Provide the (X, Y) coordinate of the cell's center where the given text is located.  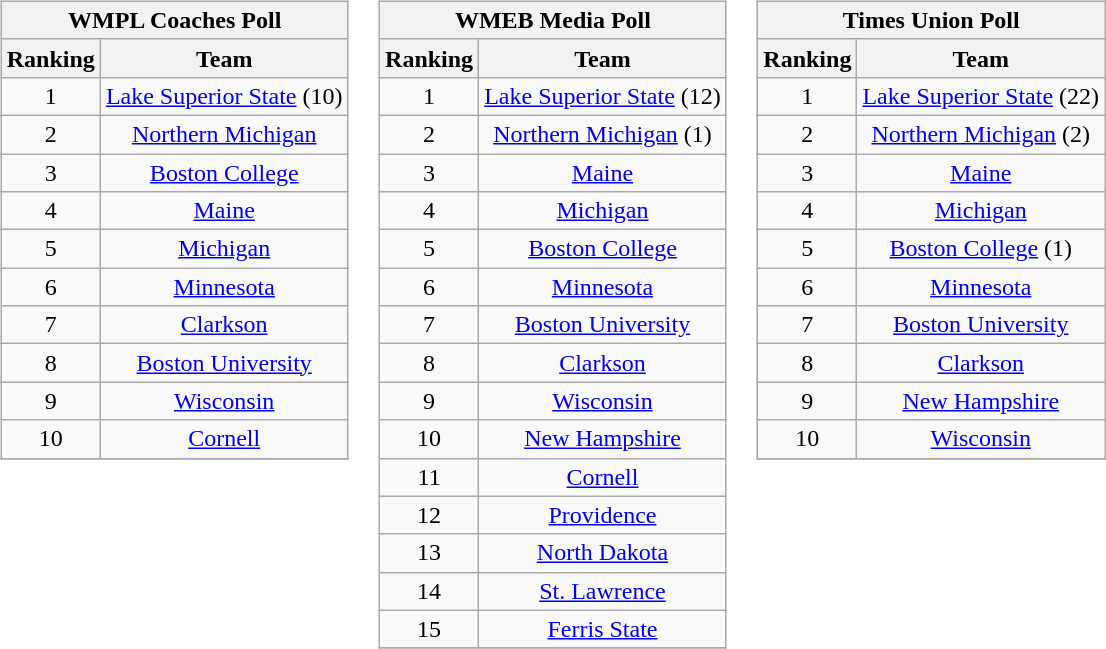
St. Lawrence (603, 591)
WMEB Media Poll (554, 20)
11 (430, 477)
Ferris State (603, 629)
Lake Superior State (22) (981, 96)
Providence (603, 515)
13 (430, 553)
Northern Michigan (2) (981, 134)
Northern Michigan (224, 134)
Lake Superior State (10) (224, 96)
12 (430, 515)
WMPL Coaches Poll (174, 20)
Northern Michigan (1) (603, 134)
15 (430, 629)
Times Union Poll (932, 20)
14 (430, 591)
North Dakota (603, 553)
Boston College (1) (981, 249)
Lake Superior State (12) (603, 96)
